Identify which cell holds the provided text, then report its [x, y] central coordinate. 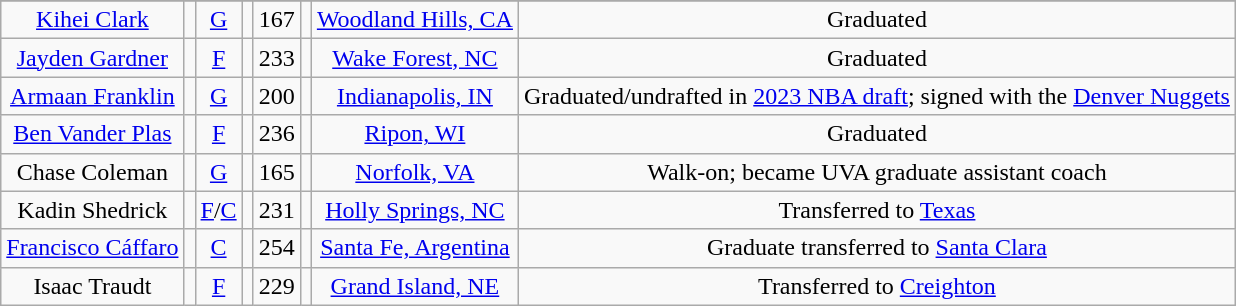
Graduated/undrafted in 2023 NBA draft; signed with the Denver Nuggets [876, 96]
236 [276, 134]
Woodland Hills, CA [414, 20]
Transferred to Creighton [876, 286]
233 [276, 58]
Holly Springs, NC [414, 210]
231 [276, 210]
Chase Coleman [92, 172]
200 [276, 96]
Walk-on; became UVA graduate assistant coach [876, 172]
C [218, 248]
229 [276, 286]
Armaan Franklin [92, 96]
Grand Island, NE [414, 286]
Kihei Clark [92, 20]
Wake Forest, NC [414, 58]
Graduate transferred to Santa Clara [876, 248]
Francisco Cáffaro [92, 248]
Jayden Gardner [92, 58]
F/C [218, 210]
Kadin Shedrick [92, 210]
Norfolk, VA [414, 172]
Indianapolis, IN [414, 96]
165 [276, 172]
Ben Vander Plas [92, 134]
254 [276, 248]
167 [276, 20]
Ripon, WI [414, 134]
Isaac Traudt [92, 286]
Transferred to Texas [876, 210]
Santa Fe, Argentina [414, 248]
